Provide the (X, Y) coordinate of the cell's center where the given text is located.  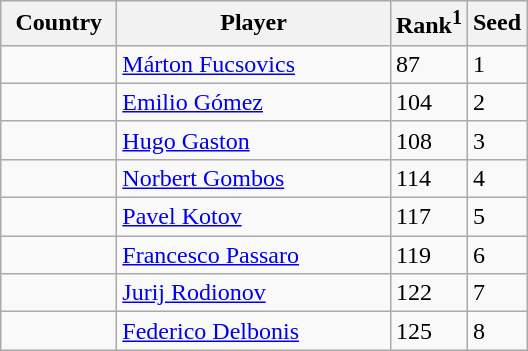
122 (428, 293)
108 (428, 140)
6 (496, 255)
2 (496, 102)
Seed (496, 24)
Norbert Gombos (254, 178)
Player (254, 24)
Hugo Gaston (254, 140)
Emilio Gómez (254, 102)
8 (496, 331)
Pavel Kotov (254, 217)
114 (428, 178)
Country (59, 24)
125 (428, 331)
Federico Delbonis (254, 331)
7 (496, 293)
5 (496, 217)
Rank1 (428, 24)
4 (496, 178)
87 (428, 64)
Francesco Passaro (254, 255)
119 (428, 255)
3 (496, 140)
Jurij Rodionov (254, 293)
117 (428, 217)
Márton Fucsovics (254, 64)
1 (496, 64)
104 (428, 102)
